Provide the [X, Y] coordinate of the cell's center where the given text is located.  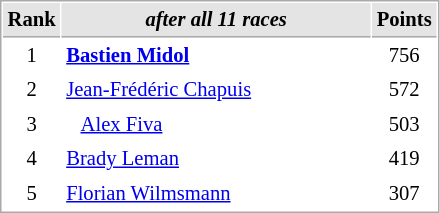
503 [404, 124]
307 [404, 194]
after all 11 races [216, 20]
Jean-Frédéric Chapuis [216, 90]
756 [404, 56]
5 [32, 194]
3 [32, 124]
419 [404, 158]
Brady Leman [216, 158]
1 [32, 56]
Bastien Midol [216, 56]
2 [32, 90]
Rank [32, 20]
Points [404, 20]
Florian Wilmsmann [216, 194]
Alex Fiva [216, 124]
572 [404, 90]
4 [32, 158]
